Search for the cell housing the specified text and yield its [X, Y] center coordinate. 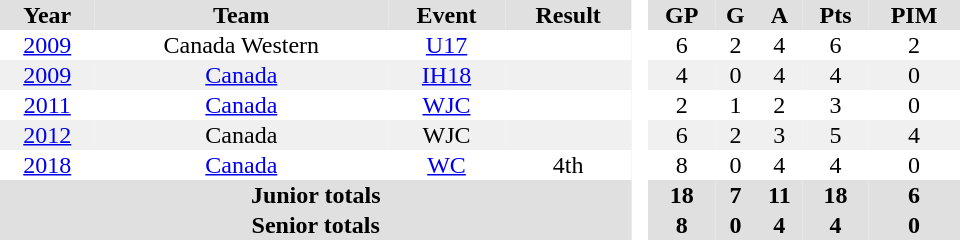
7 [735, 195]
A [780, 15]
11 [780, 195]
Canada Western [241, 45]
Junior totals [316, 195]
5 [836, 135]
IH18 [446, 75]
Event [446, 15]
Senior totals [316, 225]
1 [735, 105]
PIM [914, 15]
2018 [47, 165]
Result [568, 15]
Team [241, 15]
2011 [47, 105]
Year [47, 15]
GP [682, 15]
Pts [836, 15]
G [735, 15]
4th [568, 165]
2012 [47, 135]
WC [446, 165]
U17 [446, 45]
